For the text-containing cell, return its midpoint in (X, Y) coordinate format. 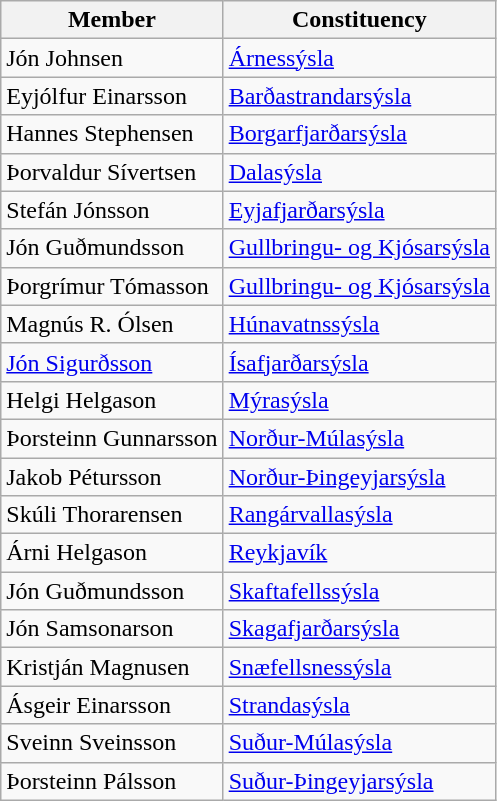
Eyjafjarðarsýsla (359, 210)
Mýrasýsla (359, 400)
Jón Johnsen (112, 58)
Constituency (359, 20)
Norður-Múlasýsla (359, 438)
Árnessýsla (359, 58)
Jón Samsonarson (112, 629)
Borgarfjarðarsýsla (359, 134)
Stefán Jónsson (112, 210)
Dalasýsla (359, 172)
Norður-Þingeyjarsýsla (359, 477)
Þorvaldur Sívertsen (112, 172)
Barðastrandarsýsla (359, 96)
Suður-Þingeyjarsýsla (359, 781)
Húnavatnssýsla (359, 324)
Suður-Múlasýsla (359, 743)
Strandasýsla (359, 705)
Kristján Magnusen (112, 667)
Ísafjarðarsýsla (359, 362)
Skúli Thorarensen (112, 515)
Þorsteinn Pálsson (112, 781)
Snæfellsnessýsla (359, 667)
Jón Sigurðsson (112, 362)
Jakob Pétursson (112, 477)
Ásgeir Einarsson (112, 705)
Sveinn Sveinsson (112, 743)
Rangárvallasýsla (359, 515)
Hannes Stephensen (112, 134)
Árni Helgason (112, 553)
Eyjólfur Einarsson (112, 96)
Skagafjarðarsýsla (359, 629)
Magnús R. Ólsen (112, 324)
Þorgrímur Tómasson (112, 286)
Þorsteinn Gunnarsson (112, 438)
Reykjavík (359, 553)
Skaftafellssýsla (359, 591)
Member (112, 20)
Helgi Helgason (112, 400)
